Capture the cell that displays the provided text and extract its (X, Y) central coordinate. 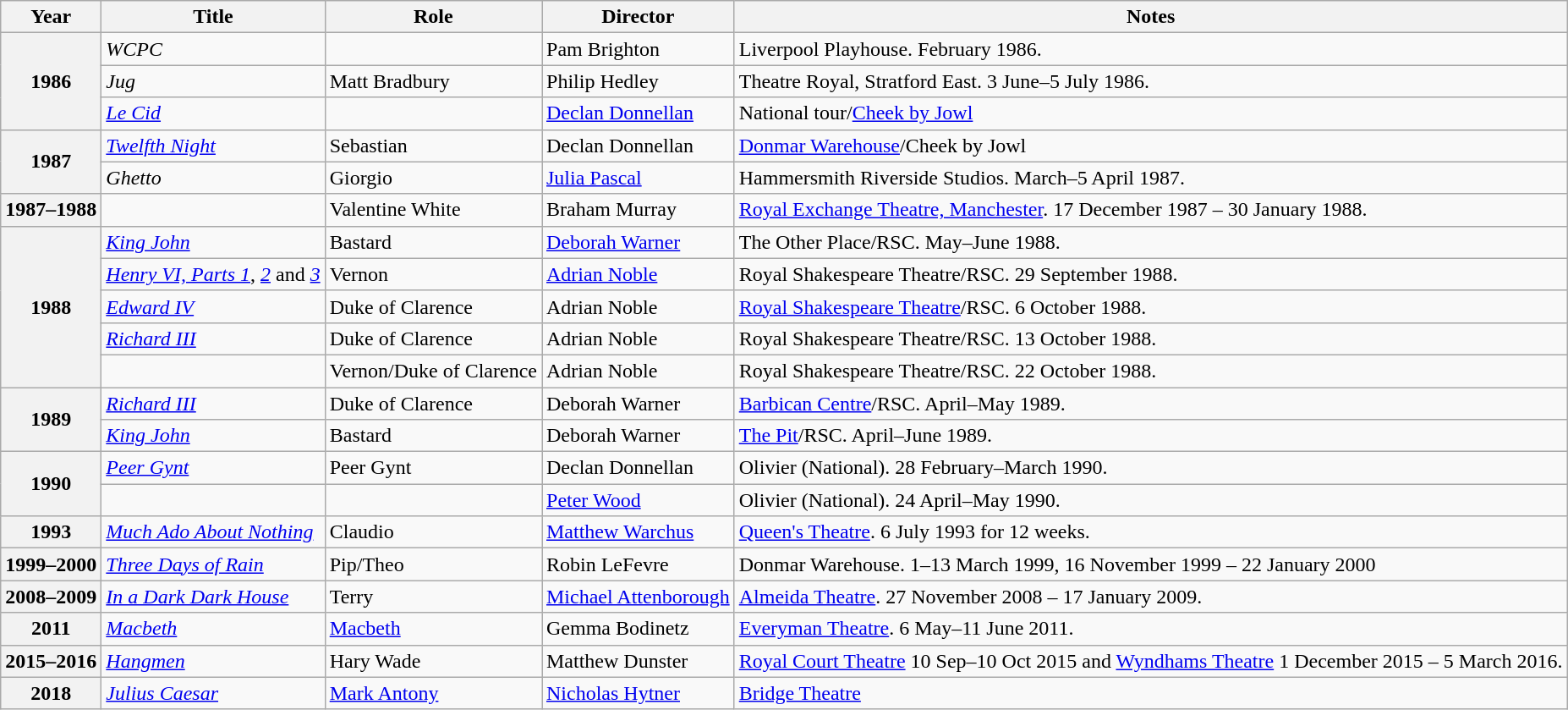
Braham Murray (638, 210)
Gemma Bodinetz (638, 629)
Three Days of Rain (213, 564)
In a Dark Dark House (213, 597)
Robin LeFevre (638, 564)
Matthew Dunster (638, 661)
Queen's Theatre. 6 July 1993 for 12 weeks. (1150, 532)
Role (433, 17)
1986 (51, 81)
Edward IV (213, 306)
Barbican Centre/RSC. April–May 1989. (1150, 404)
Claudio (433, 532)
Donmar Warehouse/Cheek by Jowl (1150, 146)
Royal Shakespeare Theatre/RSC. 13 October 1988. (1150, 338)
Terry (433, 597)
Peter Wood (638, 500)
Year (51, 17)
1988 (51, 306)
Hangmen (213, 661)
2008–2009 (51, 597)
Bridge Theatre (1150, 693)
National tour/Cheek by Jowl (1150, 113)
2018 (51, 693)
Henry VI, Parts 1, 2 and 3 (213, 274)
Julia Pascal (638, 178)
Vernon/Duke of Clarence (433, 371)
Michael Attenborough (638, 597)
Royal Shakespeare Theatre/RSC. 22 October 1988. (1150, 371)
Royal Shakespeare Theatre/RSC. 6 October 1988. (1150, 306)
Giorgio (433, 178)
Pam Brighton (638, 49)
Valentine White (433, 210)
1989 (51, 420)
Hary Wade (433, 661)
The Other Place/RSC. May–June 1988. (1150, 242)
Donmar Warehouse. 1–13 March 1999, 16 November 1999 – 22 January 2000 (1150, 564)
Philip Hedley (638, 81)
Title (213, 17)
Theatre Royal, Stratford East. 3 June–5 July 1986. (1150, 81)
1990 (51, 484)
Royal Court Theatre 10 Sep–10 Oct 2015 and Wyndhams Theatre 1 December 2015 – 5 March 2016. (1150, 661)
Olivier (National). 28 February–March 1990. (1150, 468)
Much Ado About Nothing (213, 532)
The Pit/RSC. April–June 1989. (1150, 436)
Vernon (433, 274)
Almeida Theatre. 27 November 2008 – 17 January 2009. (1150, 597)
Pip/Theo (433, 564)
Matt Bradbury (433, 81)
Liverpool Playhouse. February 1986. (1150, 49)
Jug (213, 81)
2011 (51, 629)
Matthew Warchus (638, 532)
1999–2000 (51, 564)
Ghetto (213, 178)
Mark Antony (433, 693)
Twelfth Night (213, 146)
Sebastian (433, 146)
1987–1988 (51, 210)
Hammersmith Riverside Studios. March–5 April 1987. (1150, 178)
Le Cid (213, 113)
Royal Shakespeare Theatre/RSC. 29 September 1988. (1150, 274)
2015–2016 (51, 661)
Royal Exchange Theatre, Manchester. 17 December 1987 – 30 January 1988. (1150, 210)
Nicholas Hytner (638, 693)
Julius Caesar (213, 693)
1987 (51, 162)
Everyman Theatre. 6 May–11 June 2011. (1150, 629)
1993 (51, 532)
Olivier (National). 24 April–May 1990. (1150, 500)
Director (638, 17)
WCPC (213, 49)
Notes (1150, 17)
